For the text-containing cell, return its midpoint in (x, y) coordinate format. 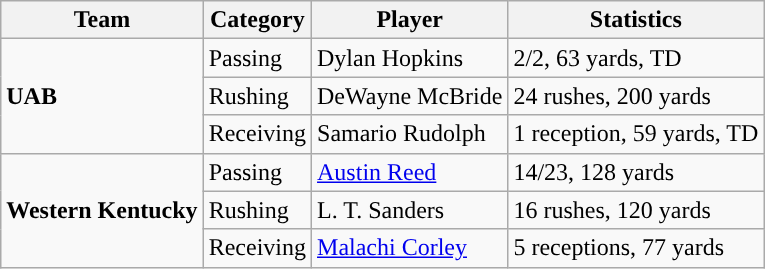
14/23, 128 yards (636, 172)
Category (257, 20)
Team (102, 20)
Dylan Hopkins (410, 58)
Statistics (636, 20)
24 rushes, 200 yards (636, 96)
2/2, 63 yards, TD (636, 58)
Western Kentucky (102, 210)
Austin Reed (410, 172)
1 reception, 59 yards, TD (636, 134)
UAB (102, 96)
DeWayne McBride (410, 96)
Malachi Corley (410, 248)
Player (410, 20)
16 rushes, 120 yards (636, 210)
Samario Rudolph (410, 134)
5 receptions, 77 yards (636, 248)
L. T. Sanders (410, 210)
